Detect which cell encompasses the target text, then output its (X, Y) center coordinate. 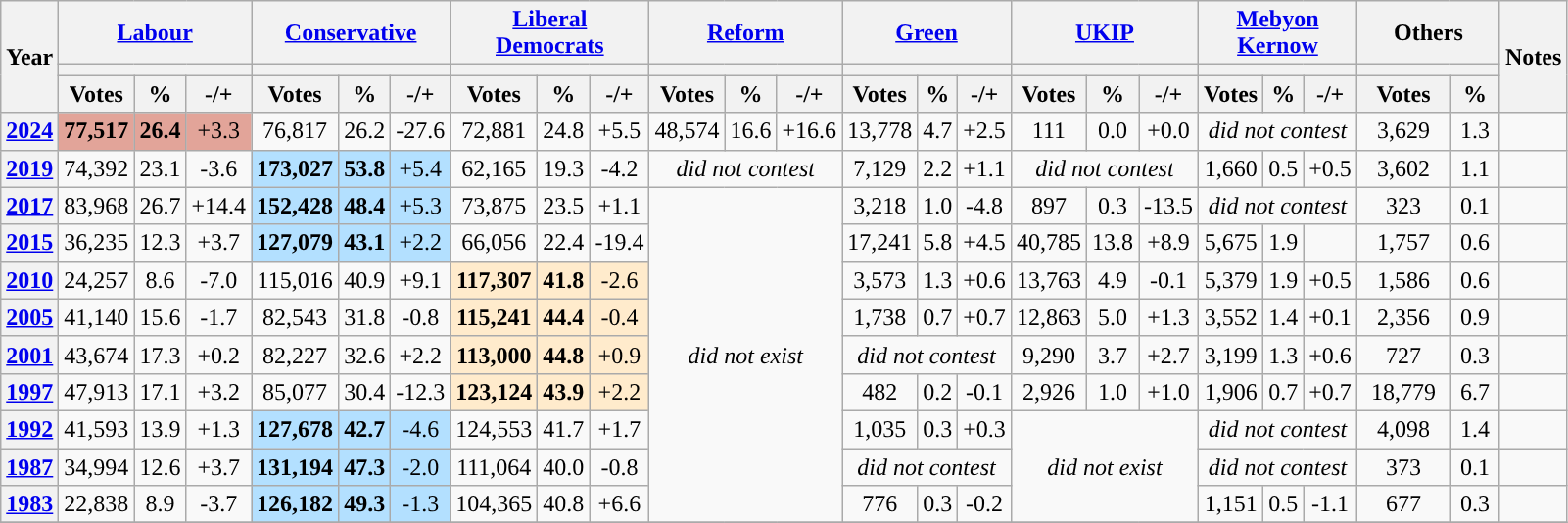
897 (1048, 206)
1987 (29, 467)
0.0 (1113, 131)
82,227 (296, 355)
-12.3 (421, 392)
1.1 (1475, 168)
36,235 (96, 243)
-4.2 (619, 168)
44.4 (564, 317)
13.8 (1113, 243)
16.6 (750, 131)
111,064 (494, 467)
131,194 (296, 467)
18,779 (1402, 392)
+0.2 (219, 355)
53.8 (364, 168)
-2.0 (421, 467)
48.4 (364, 206)
-7.0 (219, 280)
2001 (29, 355)
24,257 (96, 280)
2017 (29, 206)
40.8 (564, 504)
8.9 (161, 504)
+16.6 (809, 131)
85,077 (296, 392)
23.5 (564, 206)
26.7 (161, 206)
104,365 (494, 504)
0.9 (1475, 317)
-27.6 (421, 131)
49.3 (364, 504)
Reform (746, 33)
115,241 (494, 317)
+2.5 (985, 131)
-4.6 (421, 429)
30.4 (364, 392)
72,881 (494, 131)
+4.5 (985, 243)
26.4 (161, 131)
+3.2 (219, 392)
127,678 (296, 429)
3,218 (879, 206)
32.6 (364, 355)
13.9 (161, 429)
-2.6 (619, 280)
Notes (1533, 57)
2,926 (1048, 392)
-13.5 (1167, 206)
77,517 (96, 131)
113,000 (494, 355)
2,356 (1402, 317)
+8.9 (1167, 243)
44.8 (564, 355)
47,913 (96, 392)
31.8 (364, 317)
Green (927, 33)
43.9 (564, 392)
40.9 (364, 280)
-1.7 (219, 317)
17,241 (879, 243)
+14.4 (219, 206)
0.2 (938, 392)
1,035 (879, 429)
23.1 (161, 168)
5.0 (1113, 317)
17.3 (161, 355)
47.3 (364, 467)
482 (879, 392)
+0.0 (1167, 131)
123,124 (494, 392)
26.2 (364, 131)
-19.4 (619, 243)
+1.0 (1167, 392)
-3.6 (219, 168)
2019 (29, 168)
41.7 (564, 429)
40.0 (564, 467)
7,129 (879, 168)
5.8 (938, 243)
UKIP (1105, 33)
5,379 (1231, 280)
4,098 (1402, 429)
3,199 (1231, 355)
22,838 (96, 504)
43,674 (96, 355)
1992 (29, 429)
41.8 (564, 280)
40,785 (1048, 243)
+2.7 (1167, 355)
1997 (29, 392)
17.1 (161, 392)
111 (1048, 131)
2010 (29, 280)
117,307 (494, 280)
+3.3 (219, 131)
+0.9 (619, 355)
12,863 (1048, 317)
Others (1428, 33)
+0.1 (1330, 317)
66,056 (494, 243)
8.6 (161, 280)
3,629 (1402, 131)
Year (29, 57)
Conservative (351, 33)
115,016 (296, 280)
15.6 (161, 317)
5,675 (1231, 243)
34,994 (96, 467)
3,602 (1402, 168)
22.4 (564, 243)
+5.3 (421, 206)
323 (1402, 206)
41,140 (96, 317)
3,573 (879, 280)
3.7 (1113, 355)
152,428 (296, 206)
4.9 (1113, 280)
3,552 (1231, 317)
6.7 (1475, 392)
4.7 (938, 131)
43.1 (364, 243)
2015 (29, 243)
9,290 (1048, 355)
73,875 (494, 206)
127,079 (296, 243)
-0.4 (619, 317)
1,757 (1402, 243)
1,906 (1231, 392)
76,817 (296, 131)
13,778 (879, 131)
776 (879, 504)
727 (1402, 355)
Liberal Democrats (550, 33)
-1.1 (1330, 504)
41,593 (96, 429)
373 (1402, 467)
83,968 (96, 206)
2.2 (938, 168)
+9.1 (421, 280)
124,553 (494, 429)
+5.4 (421, 168)
+0.3 (985, 429)
Mebyon Kernow (1278, 33)
-4.8 (985, 206)
677 (1402, 504)
62,165 (494, 168)
+1.7 (619, 429)
48,574 (688, 131)
-1.3 (421, 504)
82,543 (296, 317)
1,660 (1231, 168)
19.3 (564, 168)
74,392 (96, 168)
Labour (155, 33)
126,182 (296, 504)
12.3 (161, 243)
13,763 (1048, 280)
24.8 (564, 131)
-3.7 (219, 504)
1,151 (1231, 504)
2024 (29, 131)
2005 (29, 317)
173,027 (296, 168)
+6.6 (619, 504)
1983 (29, 504)
42.7 (364, 429)
1,586 (1402, 280)
+5.5 (619, 131)
12.6 (161, 467)
1,738 (879, 317)
-0.2 (985, 504)
